Find where the given text appears and provide that cell's center as (X, Y) coordinate. 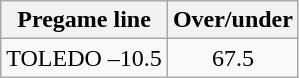
Pregame line (84, 20)
TOLEDO –10.5 (84, 58)
67.5 (232, 58)
Over/under (232, 20)
